For the text-containing cell, return its midpoint in [x, y] coordinate format. 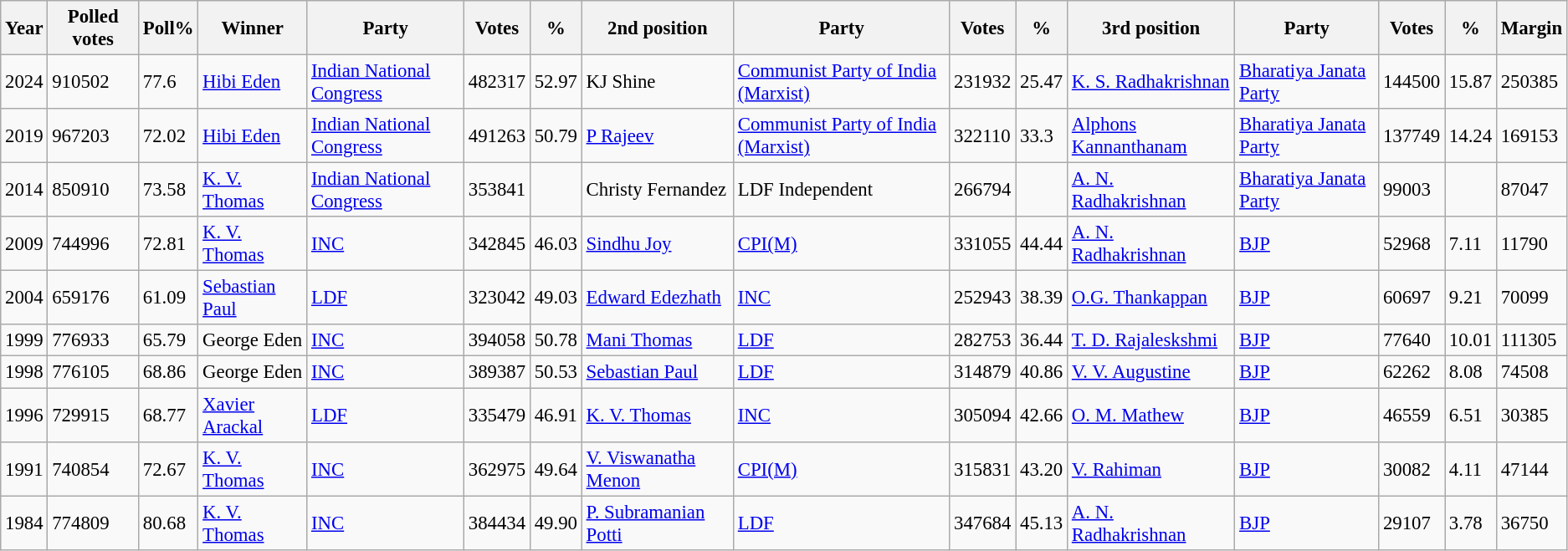
50.53 [556, 372]
50.79 [556, 135]
V. Rahiman [1151, 468]
342845 [497, 244]
Sindhu Joy [658, 244]
47144 [1531, 468]
910502 [94, 82]
30082 [1412, 468]
774809 [94, 523]
10.01 [1471, 340]
967203 [94, 135]
65.79 [167, 340]
353841 [497, 191]
KJ Shine [658, 82]
99003 [1412, 191]
14.24 [1471, 135]
6.51 [1471, 415]
305094 [982, 415]
8.08 [1471, 372]
50.78 [556, 340]
2014 [24, 191]
2nd position [658, 28]
38.39 [1042, 298]
659176 [94, 298]
52.97 [556, 82]
30385 [1531, 415]
P Rajeev [658, 135]
Alphons Kannanthanam [1151, 135]
25.47 [1042, 82]
3rd position [1151, 28]
850910 [94, 191]
Christy Fernandez [658, 191]
362975 [497, 468]
169153 [1531, 135]
740854 [94, 468]
482317 [497, 82]
44.44 [1042, 244]
73.58 [167, 191]
1991 [24, 468]
729915 [94, 415]
68.77 [167, 415]
1998 [24, 372]
394058 [497, 340]
LDF Independent [841, 191]
Polled votes [94, 28]
137749 [1412, 135]
335479 [497, 415]
2004 [24, 298]
O. M. Mathew [1151, 415]
347684 [982, 523]
87047 [1531, 191]
62262 [1412, 372]
491263 [497, 135]
80.68 [167, 523]
36.44 [1042, 340]
252943 [982, 298]
4.11 [1471, 468]
46559 [1412, 415]
Winner [253, 28]
384434 [497, 523]
314879 [982, 372]
49.03 [556, 298]
29107 [1412, 523]
1984 [24, 523]
Mani Thomas [658, 340]
11790 [1531, 244]
9.21 [1471, 298]
1996 [24, 415]
P. Subramanian Potti [658, 523]
776105 [94, 372]
2009 [24, 244]
2019 [24, 135]
K. S. Radhakrishnan [1151, 82]
144500 [1412, 82]
331055 [982, 244]
36750 [1531, 523]
2024 [24, 82]
389387 [497, 372]
111305 [1531, 340]
68.86 [167, 372]
V. V. Augustine [1151, 372]
61.09 [167, 298]
72.02 [167, 135]
744996 [94, 244]
33.3 [1042, 135]
1999 [24, 340]
3.78 [1471, 523]
40.86 [1042, 372]
Year [24, 28]
45.13 [1042, 523]
315831 [982, 468]
46.91 [556, 415]
V. Viswanatha Menon [658, 468]
Poll% [167, 28]
231932 [982, 82]
15.87 [1471, 82]
250385 [1531, 82]
322110 [982, 135]
74508 [1531, 372]
72.67 [167, 468]
Margin [1531, 28]
O.G. Thankappan [1151, 298]
282753 [982, 340]
Edward Edezhath [658, 298]
60697 [1412, 298]
266794 [982, 191]
42.66 [1042, 415]
43.20 [1042, 468]
T. D. Rajaleskshmi [1151, 340]
49.90 [556, 523]
49.64 [556, 468]
52968 [1412, 244]
70099 [1531, 298]
Xavier Arackal [253, 415]
776933 [94, 340]
46.03 [556, 244]
72.81 [167, 244]
323042 [497, 298]
77640 [1412, 340]
7.11 [1471, 244]
77.6 [167, 82]
